Return the (X, Y) coordinate for the center point of the cell that contains the specified text.  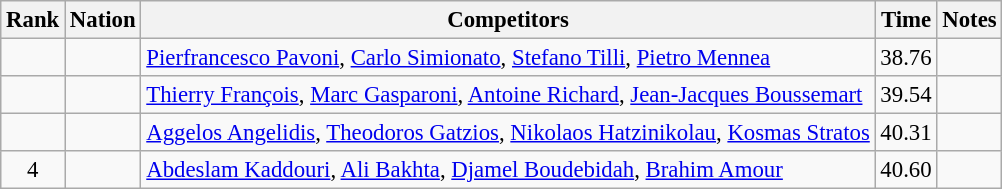
Pierfrancesco Pavoni, Carlo Simionato, Stefano Tilli, Pietro Mennea (508, 58)
Competitors (508, 20)
4 (33, 170)
Rank (33, 20)
Thierry François, Marc Gasparoni, Antoine Richard, Jean-Jacques Boussemart (508, 95)
Time (906, 20)
39.54 (906, 95)
40.60 (906, 170)
Aggelos Angelidis, Theodoros Gatzios, Nikolaos Hatzinikolau, Kosmas Stratos (508, 133)
38.76 (906, 58)
Abdeslam Kaddouri, Ali Bakhta, Djamel Boudebidah, Brahim Amour (508, 170)
Notes (970, 20)
40.31 (906, 133)
Nation (103, 20)
